Find where the given text appears and provide that cell's center as [X, Y] coordinate. 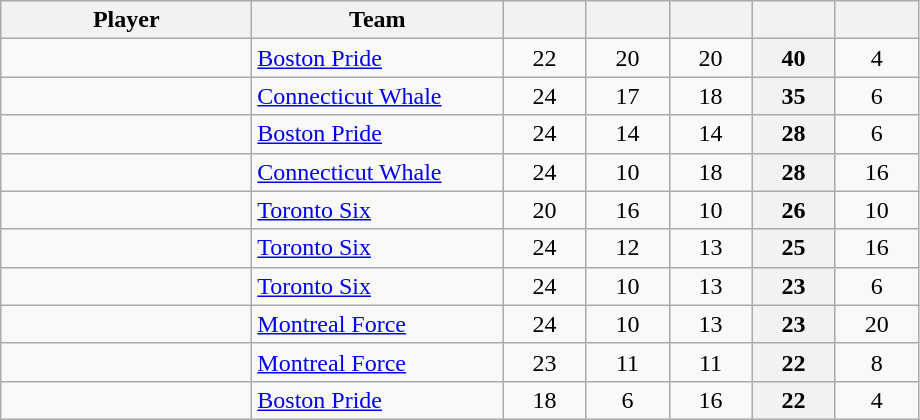
Player [126, 20]
8 [876, 362]
Team [378, 20]
35 [794, 96]
26 [794, 210]
25 [794, 248]
17 [628, 96]
40 [794, 58]
12 [628, 248]
